Scan for the cell matching the given text and deliver its (X, Y) coordinate at center. 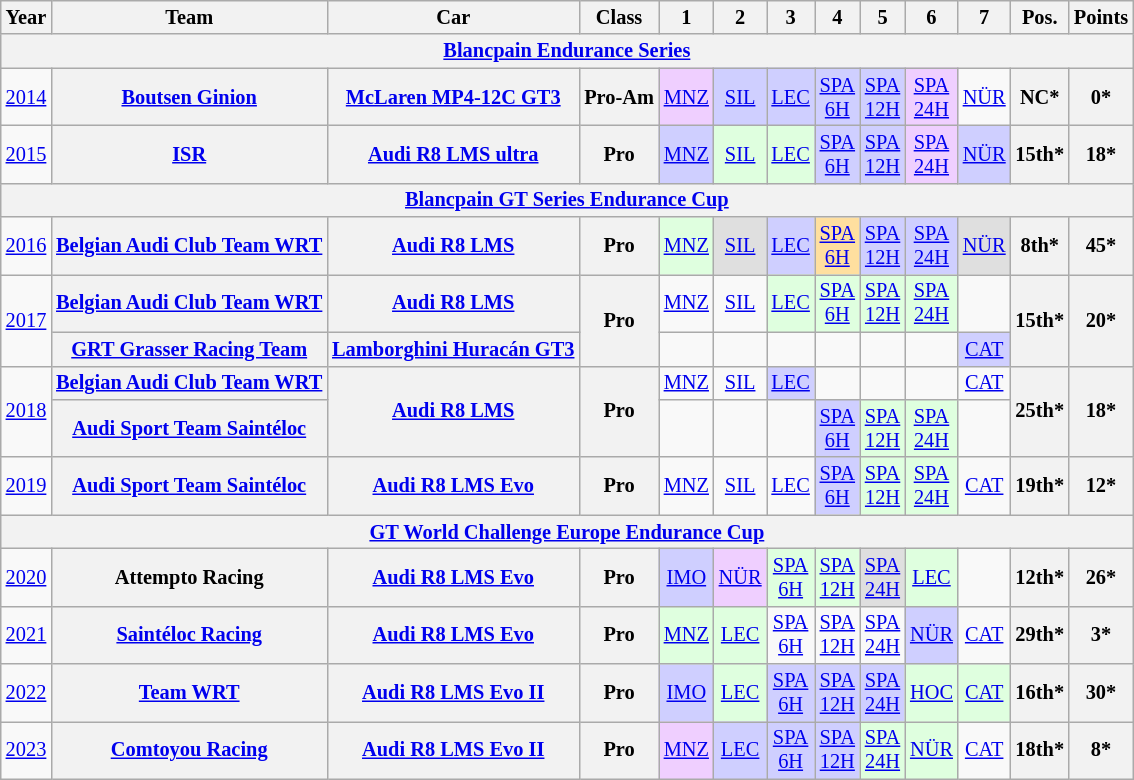
0* (1101, 97)
45* (1101, 246)
Comtoyou Racing (189, 750)
Team WRT (189, 693)
3 (790, 17)
30* (1101, 693)
2022 (26, 693)
Boutsen Ginion (189, 97)
8* (1101, 750)
2016 (26, 246)
7 (984, 17)
26* (1101, 577)
Lamborghini Huracán GT3 (453, 349)
Team (189, 17)
2015 (26, 154)
12* (1101, 486)
2023 (26, 750)
2017 (26, 320)
Blancpain Endurance Series (567, 51)
6 (932, 17)
29th* (1040, 635)
Audi R8 LMS ultra (453, 154)
Car (453, 17)
Pos. (1040, 17)
2018 (26, 412)
12th* (1040, 577)
GT World Challenge Europe Endurance Cup (567, 532)
McLaren MP4-12C GT3 (453, 97)
2020 (26, 577)
GRT Grasser Racing Team (189, 349)
Blancpain GT Series Endurance Cup (567, 200)
3* (1101, 635)
Pro-Am (619, 97)
Points (1101, 17)
20* (1101, 320)
2014 (26, 97)
Attempto Racing (189, 577)
NC* (1040, 97)
18th* (1040, 750)
Class (619, 17)
1 (686, 17)
16th* (1040, 693)
ISR (189, 154)
19th* (1040, 486)
4 (838, 17)
HOC (932, 693)
2019 (26, 486)
8th* (1040, 246)
Year (26, 17)
5 (882, 17)
Saintéloc Racing (189, 635)
2021 (26, 635)
2 (740, 17)
25th* (1040, 412)
